Extract the (x, y) coordinate from the center of the cell holding the provided text.  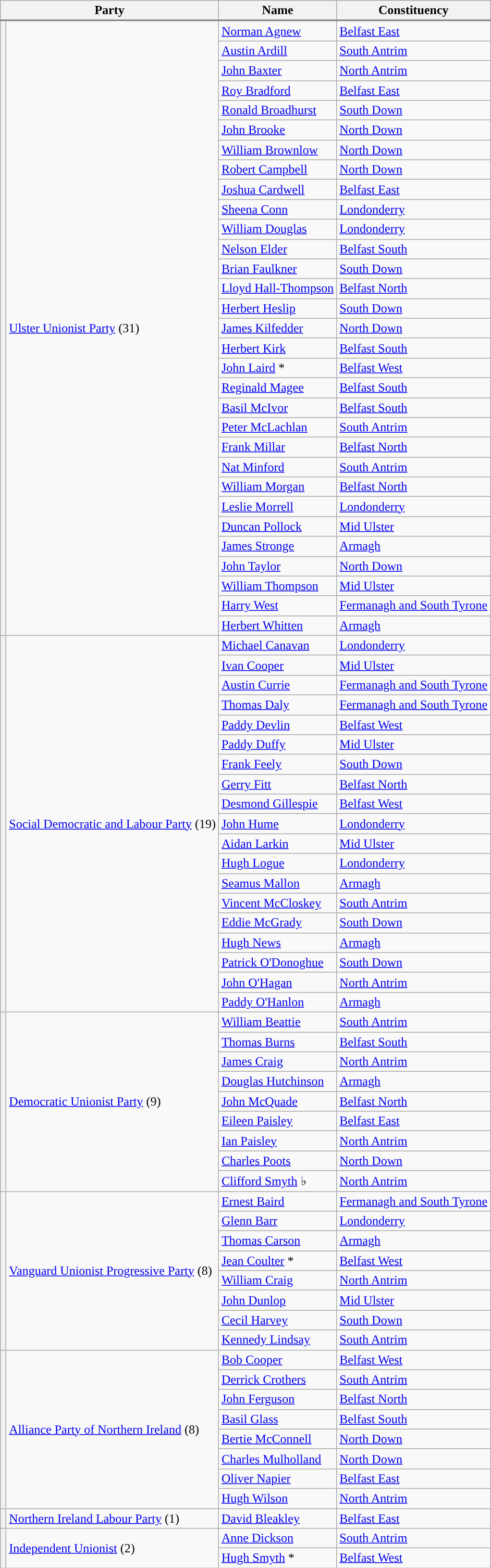
Cecil Harvey (277, 1320)
William Beattie (277, 1022)
Norman Agnew (277, 31)
Nat Minford (277, 467)
Charles Mulholland (277, 1459)
Patrick O'Donoghue (277, 962)
David Bleakley (277, 1518)
Ronald Broadhurst (277, 110)
John Ferguson (277, 1399)
Gerry Fitt (277, 784)
Eddie McGrady (277, 923)
Austin Ardill (277, 51)
Harry West (277, 606)
Herbert Kirk (277, 348)
Clifford Smyth ♭ (277, 1181)
Frank Feely (277, 764)
Derrick Crothers (277, 1379)
Peter McLachlan (277, 428)
Hugh News (277, 943)
John Baxter (277, 70)
William Thompson (277, 586)
William Morgan (277, 487)
William Douglas (277, 229)
Desmond Gillespie (277, 804)
Roy Bradford (277, 90)
Basil Glass (277, 1419)
Jean Coulter * (277, 1261)
Basil McIvor (277, 408)
Douglas Hutchinson (277, 1082)
John Laird * (277, 368)
Robert Campbell (277, 170)
John McQuade (277, 1101)
Glenn Barr (277, 1221)
James Stronge (277, 546)
Oliver Napier (277, 1478)
John Taylor (277, 566)
Vincent McCloskey (277, 903)
Constituency (414, 10)
Duncan Pollock (277, 526)
Paddy Duffy (277, 745)
James Craig (277, 1062)
William Craig (277, 1281)
James Kilfedder (277, 328)
Ulster Unionist Party (31) (113, 328)
Aidan Larkin (277, 844)
John Dunlop (277, 1300)
Ian Paisley (277, 1141)
Herbert Heslip (277, 308)
Party (109, 10)
Michael Canavan (277, 645)
John O'Hagan (277, 982)
Eileen Paisley (277, 1121)
Kennedy Lindsay (277, 1340)
Lloyd Hall-Thompson (277, 288)
Ivan Cooper (277, 665)
Brian Faulkner (277, 269)
Herbert Whitten (277, 625)
Name (277, 10)
John Brooke (277, 130)
Bertie McConnell (277, 1439)
Thomas Carson (277, 1241)
Sheena Conn (277, 209)
Charles Poots (277, 1161)
Ernest Baird (277, 1201)
Paddy O'Hanlon (277, 1002)
Hugh Smyth * (277, 1558)
Nelson Elder (277, 249)
Northern Ireland Labour Party (1) (113, 1518)
Frank Millar (277, 447)
Leslie Morrell (277, 507)
Paddy Devlin (277, 724)
Hugh Wilson (277, 1498)
Hugh Logue (277, 863)
Independent Unionist (2) (113, 1548)
Seamus Mallon (277, 883)
Thomas Daly (277, 705)
Alliance Party of Northern Ireland (8) (113, 1429)
John Hume (277, 824)
Thomas Burns (277, 1042)
Anne Dickson (277, 1538)
William Brownlow (277, 150)
Austin Currie (277, 685)
Vanguard Unionist Progressive Party (8) (113, 1271)
Social Democratic and Labour Party (19) (113, 824)
Bob Cooper (277, 1360)
Joshua Cardwell (277, 190)
Democratic Unionist Party (9) (113, 1101)
Reginald Magee (277, 387)
